Find where the given text appears and provide that cell's center as [X, Y] coordinate. 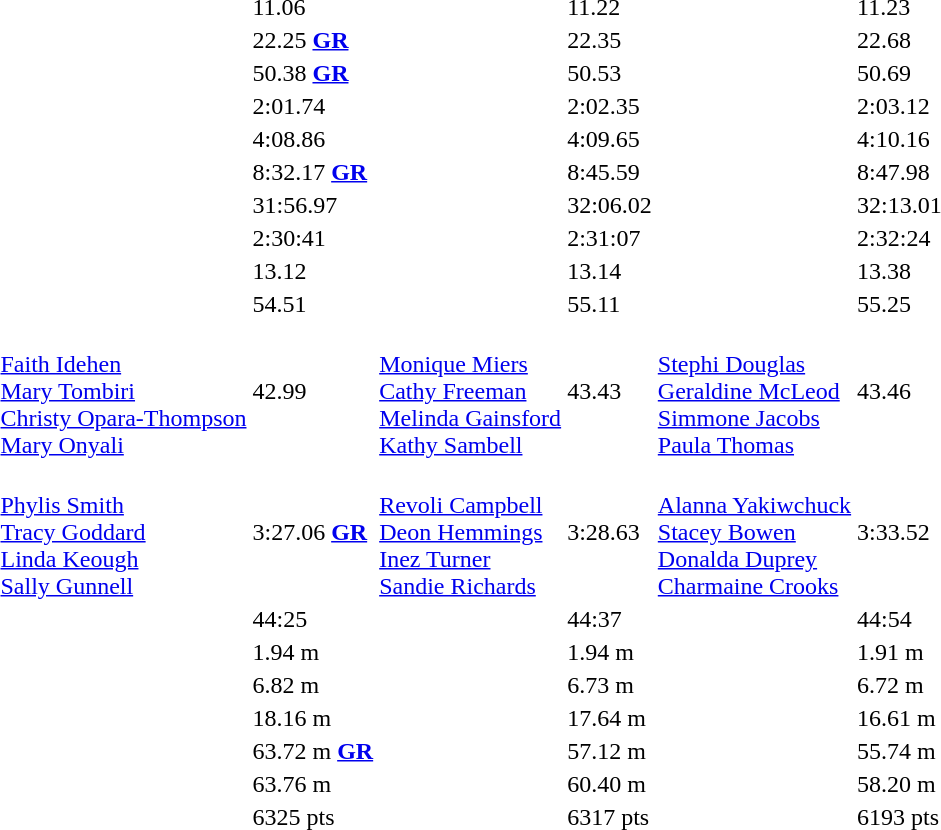
13.14 [610, 271]
4:09.65 [610, 139]
18.16 m [313, 718]
13.12 [313, 271]
22.25 GR [313, 40]
8:32.17 GR [313, 172]
55.11 [610, 304]
Stephi DouglasGeraldine McLeodSimmone JacobsPaula Thomas [754, 391]
44:37 [610, 619]
43.43 [610, 391]
2:02.35 [610, 106]
2:01.74 [313, 106]
42.99 [313, 391]
63.72 m GR [313, 751]
3:27.06 GR [313, 532]
57.12 m [610, 751]
Revoli CampbellDeon HemmingsInez TurnerSandie Richards [470, 532]
32:06.02 [610, 205]
50.38 GR [313, 73]
44:25 [313, 619]
6.82 m [313, 685]
17.64 m [610, 718]
8:45.59 [610, 172]
2:31:07 [610, 238]
22.35 [610, 40]
6.73 m [610, 685]
60.40 m [610, 784]
3:28.63 [610, 532]
4:08.86 [313, 139]
2:30:41 [313, 238]
54.51 [313, 304]
Monique MiersCathy FreemanMelinda GainsfordKathy Sambell [470, 391]
50.53 [610, 73]
31:56.97 [313, 205]
Alanna YakiwchuckStacey BowenDonalda DupreyCharmaine Crooks [754, 532]
63.76 m [313, 784]
